For the text-containing cell, return its midpoint in [x, y] coordinate format. 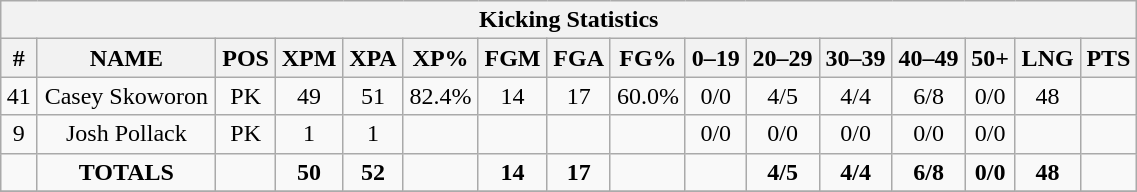
Casey Skoworon [126, 96]
# [19, 58]
50+ [990, 58]
Josh Pollack [126, 134]
XPA [373, 58]
60.0% [648, 96]
30–39 [856, 58]
0–19 [716, 58]
POS [246, 58]
82.4% [440, 96]
FG% [648, 58]
41 [19, 96]
XPM [309, 58]
20–29 [782, 58]
40–49 [928, 58]
TOTALS [126, 172]
50 [309, 172]
NAME [126, 58]
FGM [512, 58]
LNG [1048, 58]
9 [19, 134]
49 [309, 96]
PTS [1108, 58]
FGA [578, 58]
Kicking Statistics [569, 20]
52 [373, 172]
XP% [440, 58]
51 [373, 96]
